For the text-containing cell, return its midpoint in [X, Y] coordinate format. 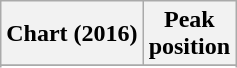
Chart (2016) [72, 34]
Peak position [189, 34]
